For the text-containing cell, return its midpoint in (X, Y) coordinate format. 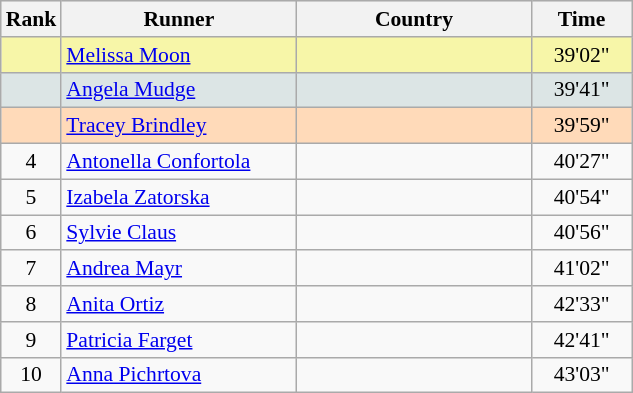
42'33" (582, 304)
Rank (32, 19)
8 (32, 304)
40'27" (582, 162)
4 (32, 162)
Tracey Brindley (178, 126)
Country (414, 19)
Sylvie Claus (178, 233)
42'41" (582, 340)
Runner (178, 19)
40'54" (582, 197)
41'02" (582, 269)
Anna Pichrtova (178, 375)
10 (32, 375)
Anita Ortiz (178, 304)
Angela Mudge (178, 90)
Melissa Moon (178, 55)
Antonella Confortola (178, 162)
39'41" (582, 90)
Andrea Mayr (178, 269)
Izabela Zatorska (178, 197)
5 (32, 197)
Time (582, 19)
39'02" (582, 55)
7 (32, 269)
39'59" (582, 126)
40'56" (582, 233)
Patricia Farget (178, 340)
6 (32, 233)
9 (32, 340)
43'03" (582, 375)
